Scan for the cell matching the given text and deliver its [X, Y] coordinate at center. 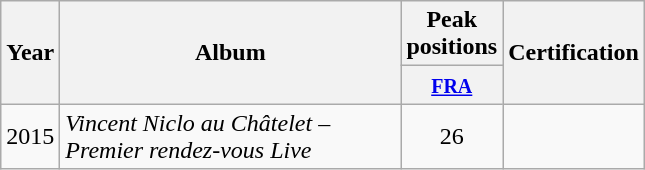
26 [452, 136]
Year [30, 52]
Album [230, 52]
Certification [574, 52]
Peak positions [452, 34]
Vincent Niclo au Châtelet – Premier rendez-vous Live [230, 136]
2015 [30, 136]
FRA [452, 85]
